For the text-containing cell, return its midpoint in (x, y) coordinate format. 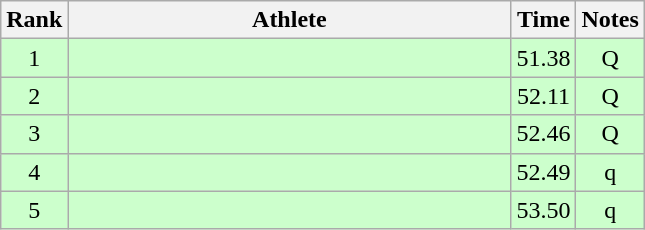
Rank (34, 20)
1 (34, 58)
53.50 (544, 210)
Time (544, 20)
Notes (610, 20)
Athlete (290, 20)
52.11 (544, 96)
51.38 (544, 58)
52.49 (544, 172)
5 (34, 210)
4 (34, 172)
52.46 (544, 134)
3 (34, 134)
2 (34, 96)
